Scan for the cell matching the given text and deliver its [x, y] coordinate at center. 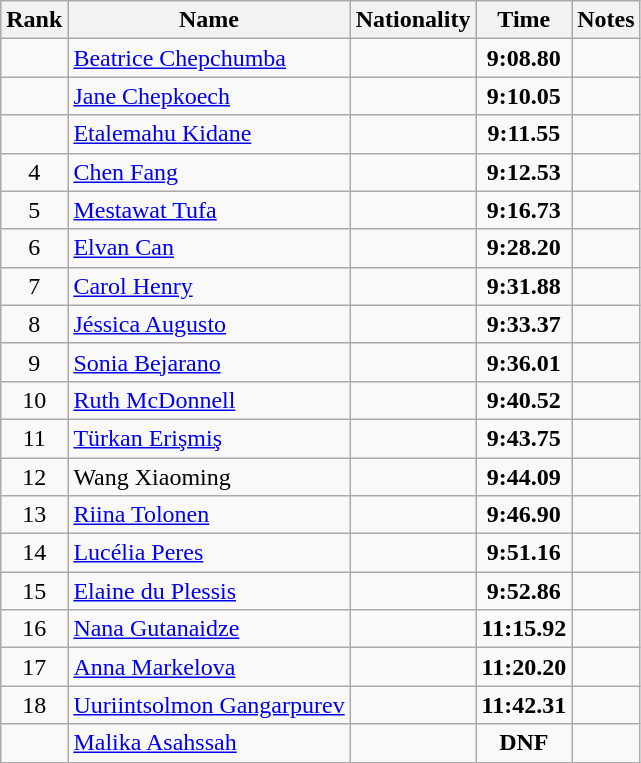
Ruth McDonnell [209, 400]
9:36.01 [524, 362]
9:51.16 [524, 553]
9:52.86 [524, 591]
Chen Fang [209, 172]
DNF [524, 743]
9:10.05 [524, 96]
Etalemahu Kidane [209, 134]
11:20.20 [524, 667]
6 [34, 248]
Elvan Can [209, 248]
15 [34, 591]
16 [34, 629]
14 [34, 553]
Türkan Erişmiş [209, 438]
Nana Gutanaidze [209, 629]
9:40.52 [524, 400]
Jéssica Augusto [209, 324]
Malika Asahssah [209, 743]
Sonia Bejarano [209, 362]
9:11.55 [524, 134]
9:44.09 [524, 477]
Carol Henry [209, 286]
Name [209, 20]
Mestawat Tufa [209, 210]
Elaine du Plessis [209, 591]
18 [34, 705]
9:43.75 [524, 438]
Rank [34, 20]
9:28.20 [524, 248]
9:46.90 [524, 515]
7 [34, 286]
17 [34, 667]
9:16.73 [524, 210]
13 [34, 515]
Jane Chepkoech [209, 96]
5 [34, 210]
11:42.31 [524, 705]
9:31.88 [524, 286]
11 [34, 438]
9:33.37 [524, 324]
Time [524, 20]
Beatrice Chepchumba [209, 58]
Nationality [413, 20]
Anna Markelova [209, 667]
Uuriintsolmon Gangarpurev [209, 705]
10 [34, 400]
Notes [606, 20]
Lucélia Peres [209, 553]
Riina Tolonen [209, 515]
9:08.80 [524, 58]
11:15.92 [524, 629]
9 [34, 362]
Wang Xiaoming [209, 477]
9:12.53 [524, 172]
4 [34, 172]
8 [34, 324]
12 [34, 477]
